Output the (x, y) coordinate of the center of the cell containing the given text.  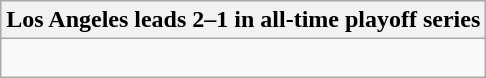
Los Angeles leads 2–1 in all-time playoff series (244, 20)
